Provide the (x, y) coordinate of the cell's center where the given text is located.  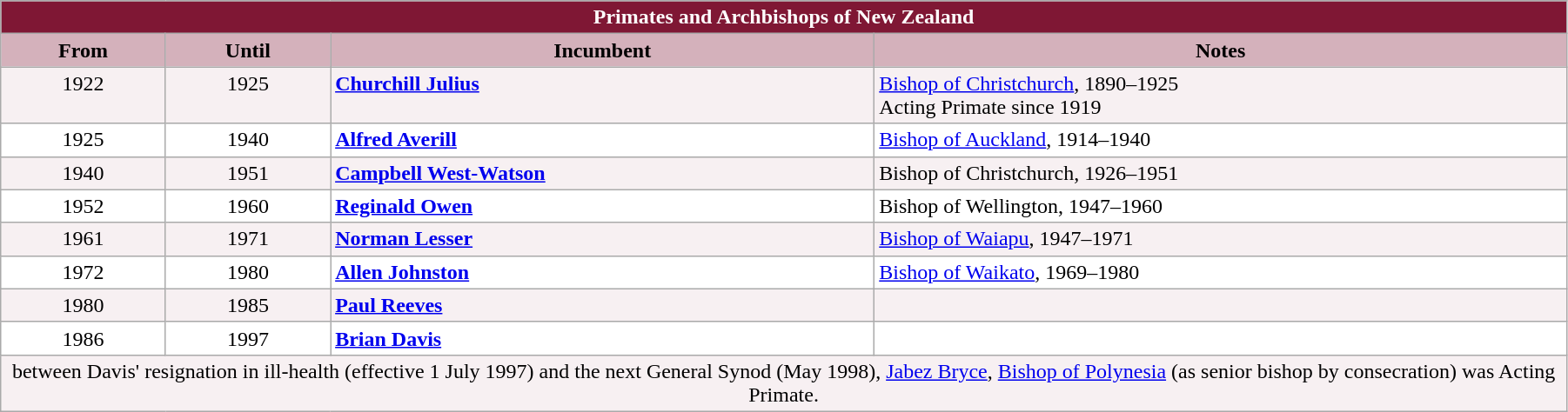
Churchill Julius (602, 96)
Bishop of Auckland, 1914–1940 (1221, 140)
Bishop of Wellington, 1947–1960 (1221, 206)
Notes (1221, 50)
Alfred Averill (602, 140)
Incumbent (602, 50)
Bishop of Waikato, 1969–1980 (1221, 272)
1951 (247, 173)
Reginald Owen (602, 206)
Allen Johnston (602, 272)
Paul Reeves (602, 305)
Campbell West-Watson (602, 173)
1985 (247, 305)
1971 (247, 239)
1997 (247, 338)
Bishop of Christchurch, 1890–1925Acting Primate since 1919 (1221, 96)
Primates and Archbishops of New Zealand (784, 17)
Brian Davis (602, 338)
Norman Lesser (602, 239)
1972 (84, 272)
From (84, 50)
1952 (84, 206)
1922 (84, 96)
1986 (84, 338)
Until (247, 50)
Bishop of Christchurch, 1926–1951 (1221, 173)
1960 (247, 206)
Bishop of Waiapu, 1947–1971 (1221, 239)
1961 (84, 239)
